Scan for the cell matching the given text and deliver its (x, y) coordinate at center. 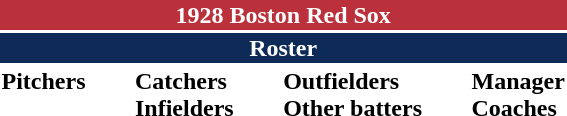
Roster (283, 48)
1928 Boston Red Sox (283, 15)
